Determine the [x, y] coordinate at the center of the cell enclosing the given text.  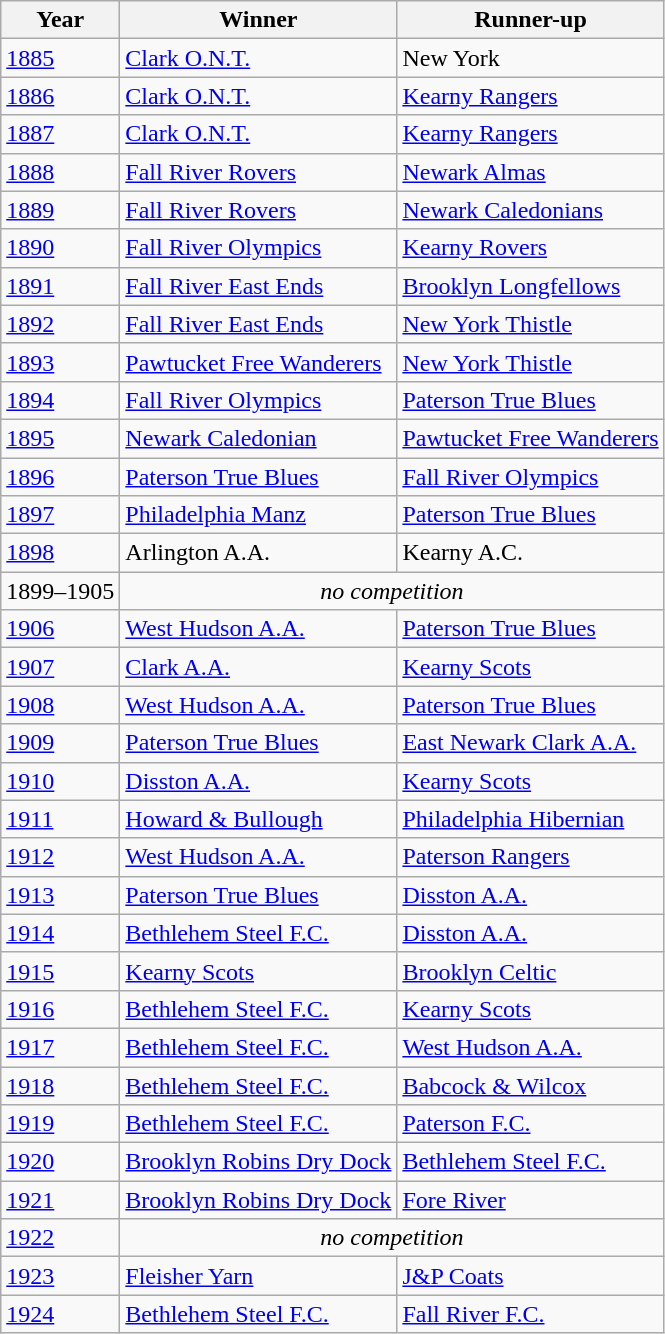
1895 [60, 438]
Winner [258, 20]
1896 [60, 477]
Philadelphia Manz [258, 515]
1887 [60, 134]
1921 [60, 1200]
Clark A.A. [258, 667]
Year [60, 20]
1889 [60, 210]
1910 [60, 781]
1892 [60, 324]
1899–1905 [60, 591]
Brooklyn Celtic [530, 971]
1906 [60, 629]
1911 [60, 819]
1894 [60, 400]
Arlington A.A. [258, 553]
Newark Almas [530, 172]
Paterson Rangers [530, 857]
Babcock & Wilcox [530, 1085]
1909 [60, 743]
1907 [60, 667]
Fore River [530, 1200]
1912 [60, 857]
Kearny A.C. [530, 553]
1886 [60, 96]
1914 [60, 933]
East Newark Clark A.A. [530, 743]
1908 [60, 705]
1918 [60, 1085]
1919 [60, 1124]
1916 [60, 1009]
Fall River F.C. [530, 1314]
1920 [60, 1162]
Kearny Rovers [530, 248]
Paterson F.C. [530, 1124]
New York [530, 58]
1893 [60, 362]
1897 [60, 515]
Philadelphia Hibernian [530, 819]
1888 [60, 172]
Newark Caledonian [258, 438]
Runner-up [530, 20]
Fleisher Yarn [258, 1276]
1923 [60, 1276]
Brooklyn Longfellows [530, 286]
1924 [60, 1314]
1885 [60, 58]
1891 [60, 286]
1890 [60, 248]
1898 [60, 553]
1917 [60, 1047]
Howard & Bullough [258, 819]
1915 [60, 971]
1913 [60, 895]
Newark Caledonians [530, 210]
1922 [60, 1238]
J&P Coats [530, 1276]
